Provide the [X, Y] coordinate of the cell's center where the given text is located.  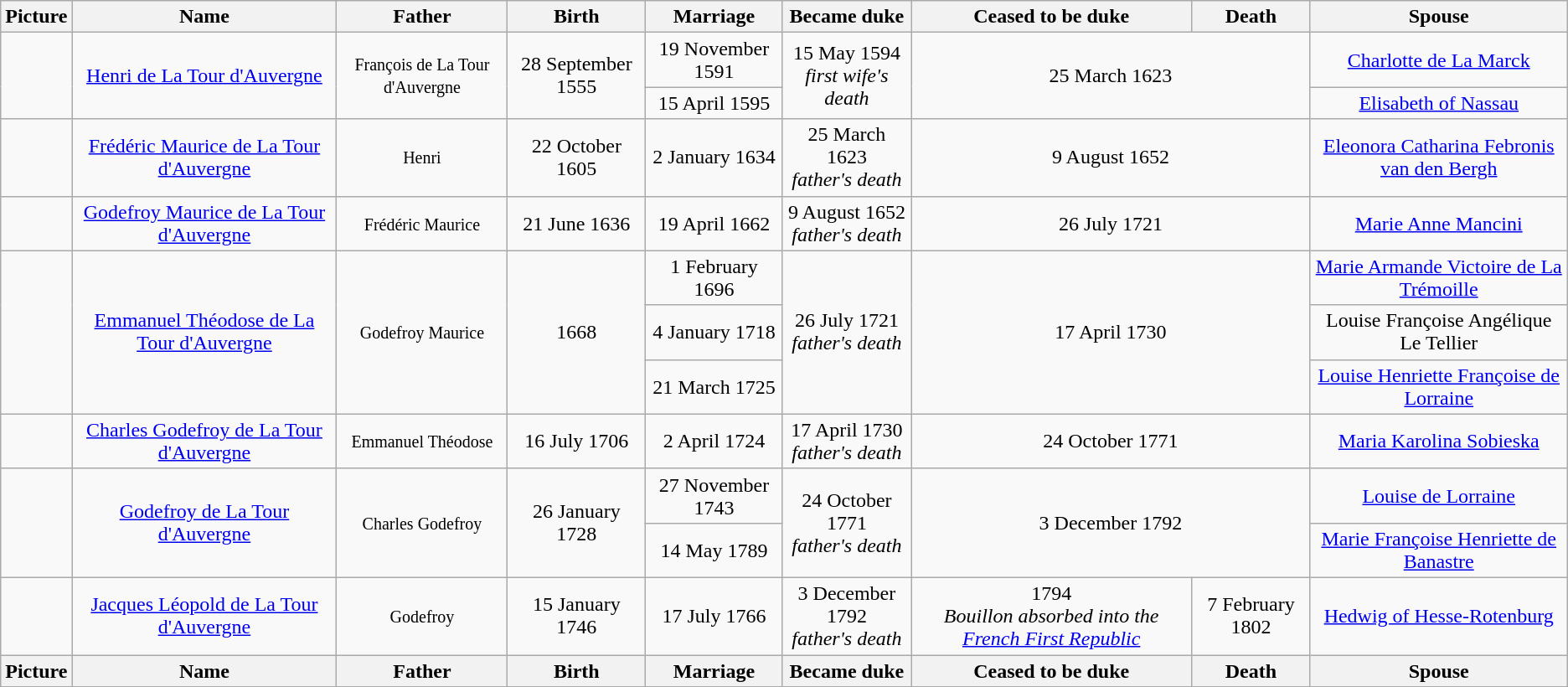
7 February 1802 [1251, 616]
Jacques Léopold de La Tour d'Auvergne [204, 616]
21 March 1725 [714, 387]
Emmanuel Théodose de La Tour d'Auvergne [204, 332]
15 May 1594first wife's death [846, 75]
Marie Armande Victoire de La Trémoille [1439, 278]
21 June 1636 [576, 223]
15 April 1595 [714, 103]
Godefroy Maurice de La Tour d'Auvergne [204, 223]
1668 [576, 332]
19 April 1662 [714, 223]
4 January 1718 [714, 332]
15 January 1746 [576, 616]
2 January 1634 [714, 158]
17 April 1730 [1111, 332]
Henri [422, 158]
27 November 1743 [714, 496]
22 October 1605 [576, 158]
Louise Henriette Françoise de Lorraine [1439, 387]
Marie Françoise Henriette de Banastre [1439, 550]
Charlotte de La Marck [1439, 60]
3 December 1792 [1111, 523]
Eleonora Catharina Febronis van den Bergh [1439, 158]
Maria Karolina Sobieska [1439, 441]
Louise Françoise Angélique Le Tellier [1439, 332]
1 February 1696 [714, 278]
25 March 1623 [1111, 75]
17 April 1730 father's death [846, 441]
3 December 1792father's death [846, 616]
Elisabeth of Nassau [1439, 103]
Louise de Lorraine [1439, 496]
17 July 1766 [714, 616]
1794Bouillon absorbed into the French First Republic [1052, 616]
25 March 1623father's death [846, 158]
Henri de La Tour d'Auvergne [204, 75]
19 November 1591 [714, 60]
9 August 1652 [1111, 158]
28 September 1555 [576, 75]
Frédéric Maurice [422, 223]
Marie Anne Mancini [1439, 223]
Frédéric Maurice de La Tour d'Auvergne [204, 158]
26 July 1721father's death [846, 332]
24 October 1771father's death [846, 523]
François de La Tour d'Auvergne [422, 75]
Hedwig of Hesse-Rotenburg [1439, 616]
2 April 1724 [714, 441]
Godefroy [422, 616]
Godefroy Maurice [422, 332]
14 May 1789 [714, 550]
24 October 1771 [1111, 441]
26 July 1721 [1111, 223]
26 January 1728 [576, 523]
Godefroy de La Tour d'Auvergne [204, 523]
Charles Godefroy de La Tour d'Auvergne [204, 441]
Emmanuel Théodose [422, 441]
Charles Godefroy [422, 523]
9 August 1652 father's death [846, 223]
16 July 1706 [576, 441]
